Pinpoint the cell where the given text exists, returning its (x, y) midpoint coordinate. 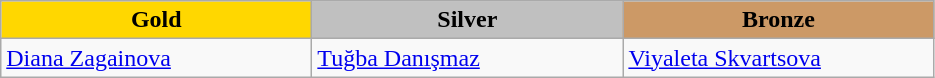
Viyaleta Skvartsova (778, 58)
Silver (468, 20)
Tuğba Danışmaz (468, 58)
Diana Zagainova (156, 58)
Gold (156, 20)
Bronze (778, 20)
